Pinpoint the cell where the given text exists, returning its [X, Y] midpoint coordinate. 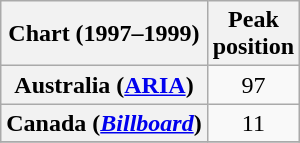
97 [253, 85]
Australia (ARIA) [104, 85]
Chart (1997–1999) [104, 34]
Peakposition [253, 34]
Canada (Billboard) [104, 123]
11 [253, 123]
